Identify which cell holds the provided text, then report its [x, y] central coordinate. 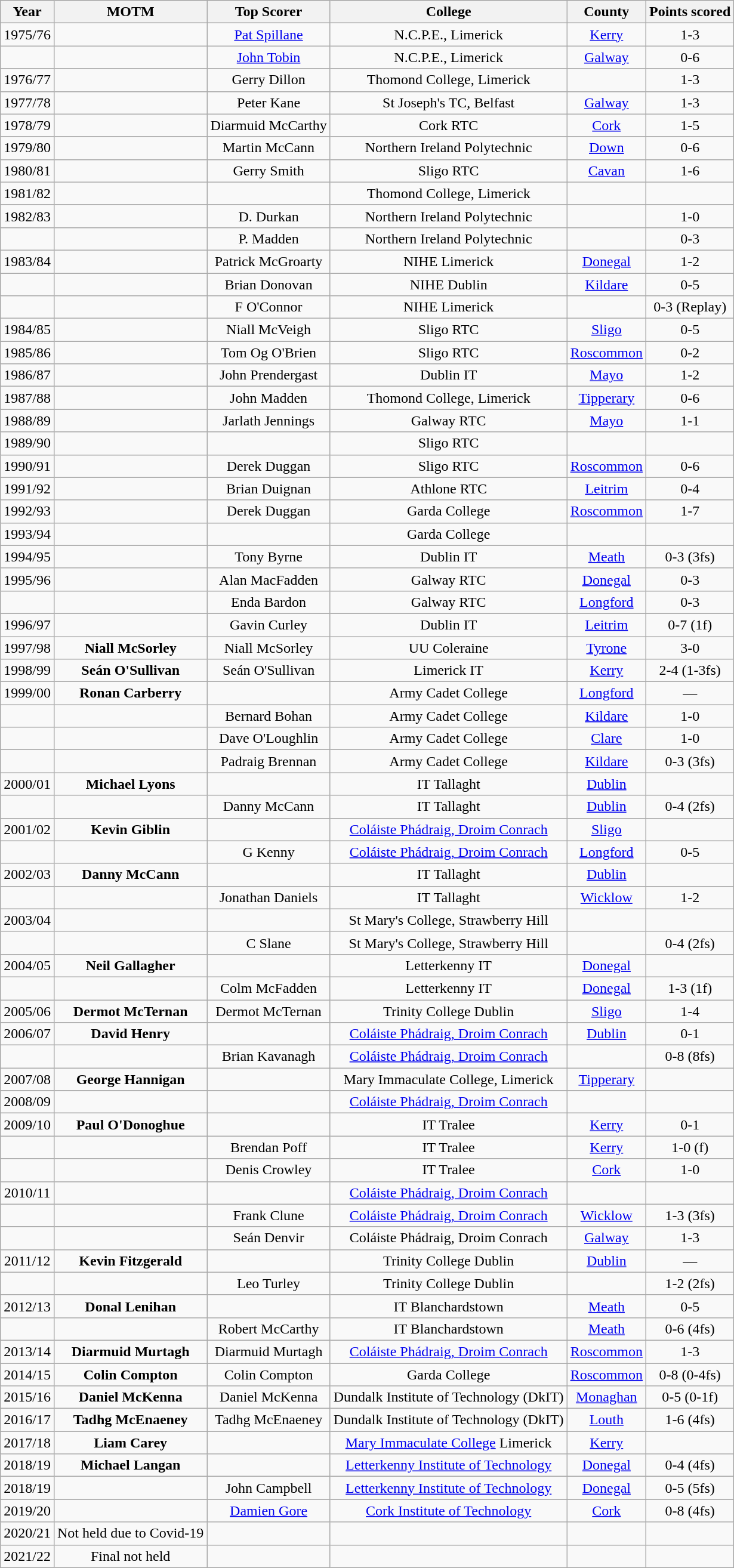
0-5 (5fs) [690, 1488]
G Kenny [269, 852]
Clare [606, 739]
Points scored [690, 12]
1979/80 [27, 148]
1-4 [690, 1011]
MOTM [130, 12]
1986/87 [27, 375]
1975/76 [27, 35]
2008/09 [27, 1102]
David Henry [130, 1034]
1985/86 [27, 353]
Brian Kavanagh [269, 1057]
2016/17 [27, 1420]
1994/95 [27, 557]
Leo Turley [269, 1283]
Ronan Carberry [130, 693]
1984/85 [27, 330]
1981/82 [27, 193]
Gerry Smith [269, 171]
NIHE Dublin [449, 285]
2005/06 [27, 1011]
1-3 (3fs) [690, 1215]
Final not held [130, 1556]
1991/92 [27, 489]
1-5 [690, 125]
0-4 [690, 489]
Cork RTC [449, 125]
Paul O'Donoghue [130, 1125]
Michael Lyons [130, 784]
Padraig Brennan [269, 761]
1987/88 [27, 398]
Pat Spillane [269, 35]
John Campbell [269, 1488]
1977/78 [27, 103]
St Joseph's TC, Belfast [449, 103]
2015/16 [27, 1397]
Gerry Dillon [269, 80]
Limerick IT [449, 671]
1-3 (1f) [690, 988]
1978/79 [27, 125]
1992/93 [27, 511]
Tom Og O'Brien [269, 353]
2012/13 [27, 1306]
2007/08 [27, 1079]
Kevin Fitzgerald [130, 1261]
2003/04 [27, 920]
Mary Immaculate College Limerick [449, 1443]
D. Durkan [269, 216]
Dave O'Loughlin [269, 739]
Athlone RTC [449, 489]
Donal Lenihan [130, 1306]
3-0 [690, 647]
2019/20 [27, 1511]
F O'Connor [269, 307]
Cork Institute of Technology [449, 1511]
Brendan Poff [269, 1147]
1-6 (4fs) [690, 1420]
Not held due to Covid-19 [130, 1533]
1976/77 [27, 80]
2021/22 [27, 1556]
1980/81 [27, 171]
1998/99 [27, 671]
0-5 (0-1f) [690, 1397]
0-2 [690, 353]
1982/83 [27, 216]
1996/97 [27, 625]
2017/18 [27, 1443]
0-4 (4fs) [690, 1465]
Monaghan [606, 1397]
2001/02 [27, 829]
Colm McFadden [269, 988]
Martin McCann [269, 148]
2020/21 [27, 1533]
Peter Kane [269, 103]
Bernard Bohan [269, 716]
0-8 (4fs) [690, 1511]
George Hannigan [130, 1079]
2-4 (1-3fs) [690, 671]
Patrick McGroarty [269, 261]
1-2 (2fs) [690, 1283]
Top Scorer [269, 12]
Alan MacFadden [269, 579]
Neil Gallagher [130, 965]
2006/07 [27, 1034]
0-7 (1f) [690, 625]
0-6 (4fs) [690, 1329]
Denis Crowley [269, 1170]
John Madden [269, 398]
Liam Carey [130, 1443]
0-8 (8fs) [690, 1057]
Brian Donovan [269, 285]
2000/01 [27, 784]
Mary Immaculate College, Limerick [449, 1079]
Cavan [606, 171]
1-7 [690, 511]
1989/90 [27, 443]
1-6 [690, 171]
College [449, 12]
1-0 (f) [690, 1147]
2002/03 [27, 875]
1-1 [690, 421]
P. Madden [269, 239]
John Prendergast [269, 375]
1995/96 [27, 579]
2009/10 [27, 1125]
1983/84 [27, 261]
Seán Denvir [269, 1238]
Jonathan Daniels [269, 897]
2004/05 [27, 965]
Tony Byrne [269, 557]
1990/91 [27, 466]
2013/14 [27, 1351]
Down [606, 148]
Kevin Giblin [130, 829]
1999/00 [27, 693]
Jarlath Jennings [269, 421]
2011/12 [27, 1261]
2010/11 [27, 1193]
Enda Bardon [269, 602]
1988/89 [27, 421]
Robert McCarthy [269, 1329]
1993/94 [27, 534]
0-3 (Replay) [690, 307]
Frank Clune [269, 1215]
County [606, 12]
John Tobin [269, 57]
Tyrone [606, 647]
Damien Gore [269, 1511]
Gavin Curley [269, 625]
Brian Duignan [269, 489]
Diarmuid McCarthy [269, 125]
1997/98 [27, 647]
UU Coleraine [449, 647]
C Slane [269, 943]
Louth [606, 1420]
0-8 (0-4fs) [690, 1374]
2014/15 [27, 1374]
Niall McVeigh [269, 330]
Michael Langan [130, 1465]
Year [27, 12]
